From the cell containing the given text, extract its center point as (X, Y) coordinate. 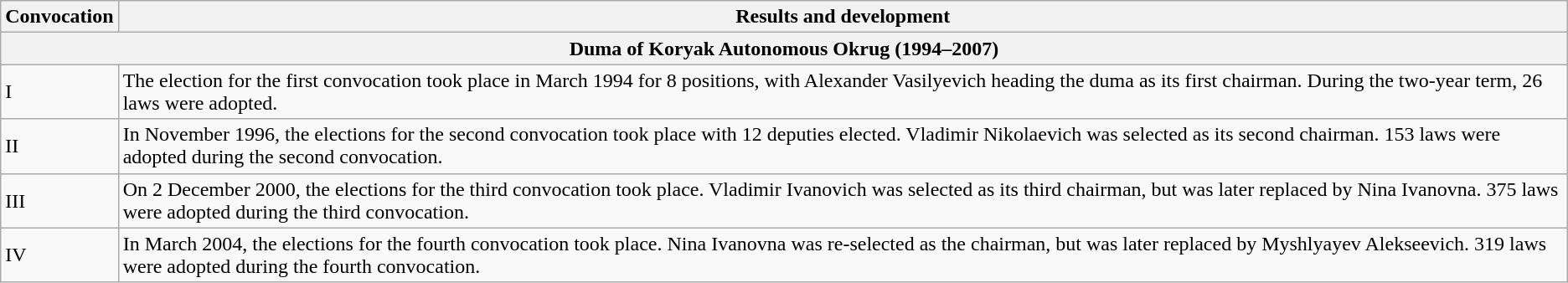
Results and development (843, 17)
Convocation (59, 17)
IV (59, 255)
III (59, 201)
Duma of Koryak Autonomous Okrug (1994–2007) (784, 49)
II (59, 146)
I (59, 92)
